Locate the cell with the specified text and output its [X, Y] center coordinate. 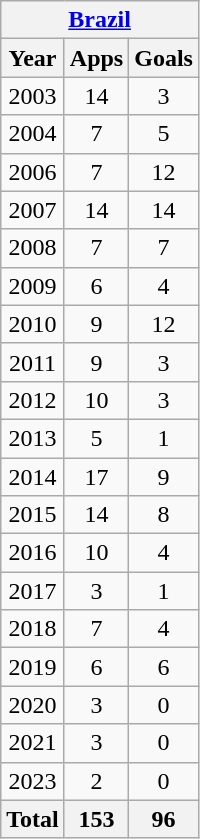
17 [96, 477]
2010 [33, 324]
2007 [33, 210]
Year [33, 58]
2006 [33, 172]
Total [33, 819]
2016 [33, 553]
2017 [33, 591]
Brazil [100, 20]
2009 [33, 286]
2 [96, 781]
2023 [33, 781]
2019 [33, 667]
2011 [33, 362]
2012 [33, 400]
153 [96, 819]
2013 [33, 438]
96 [164, 819]
2003 [33, 96]
2004 [33, 134]
2015 [33, 515]
Apps [96, 58]
2020 [33, 705]
2018 [33, 629]
2014 [33, 477]
Goals [164, 58]
2008 [33, 248]
2021 [33, 743]
8 [164, 515]
